Provide the (x, y) coordinate of the cell's center where the given text is located.  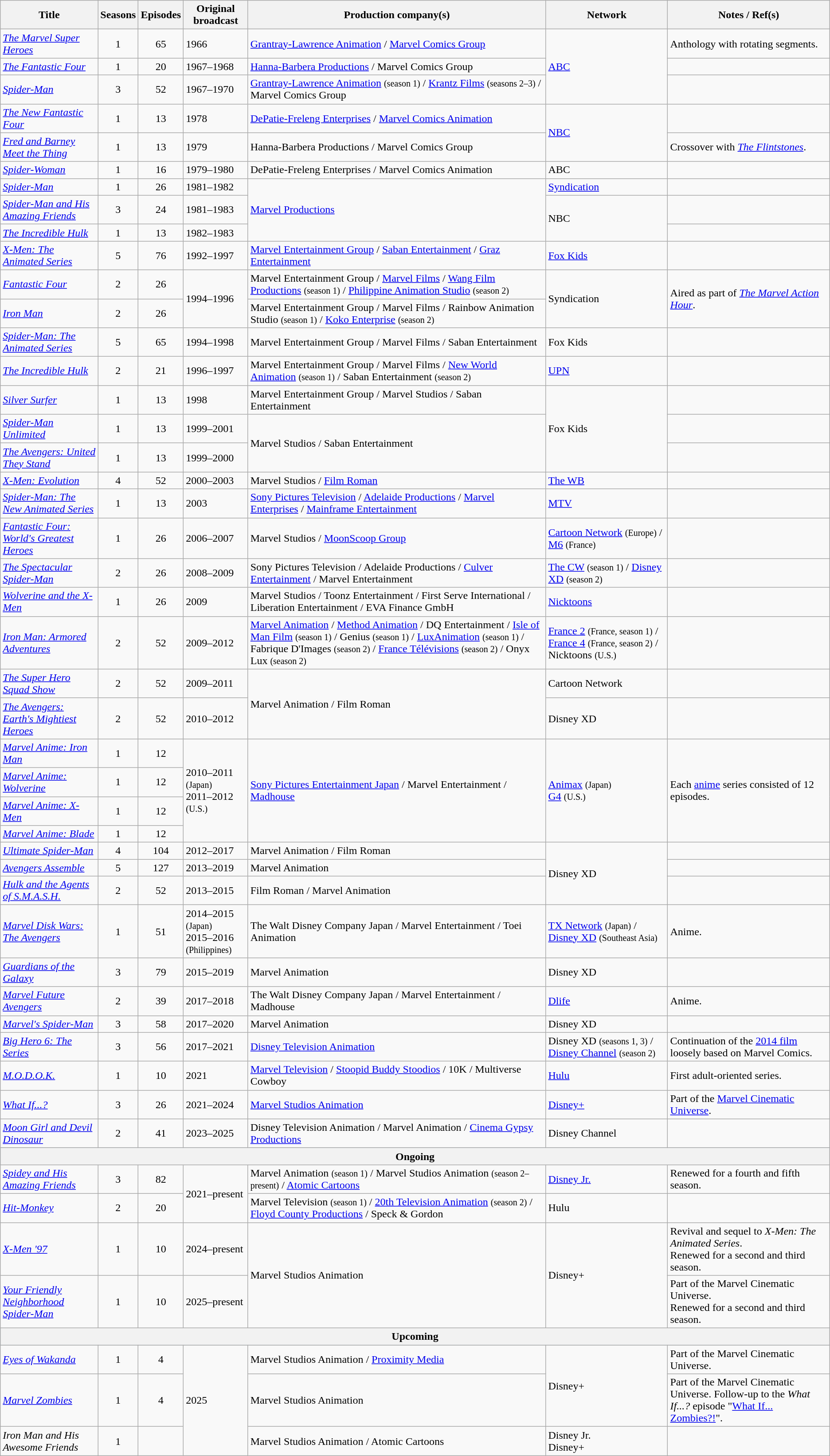
Iron Man and His Awesome Friends (49, 1441)
24 (161, 209)
Continuation of the 2014 film loosely based on Marvel Comics. (748, 1047)
The Walt Disney Company Japan / Marvel Entertainment / Toei Animation (397, 932)
The Super Hero Squad Show (49, 683)
M.O.D.O.K. (49, 1075)
2010–2012 (216, 718)
Title (49, 15)
Marvel Anime: Wolverine (49, 782)
Disney Television Animation / Marvel Animation / Cinema Gypsy Productions (397, 1133)
Disney Jr. (607, 1179)
Disney Television Animation (397, 1047)
Hit-Monkey (49, 1208)
2009 (216, 602)
Marvel Entertainment Group / Saban Entertainment / Graz Entertainment (397, 256)
Hulk and the Agents of S.M.A.S.H. (49, 891)
Disney Channel (607, 1133)
2021–2024 (216, 1105)
Network (607, 15)
79 (161, 972)
2008–2009 (216, 573)
1999–2001 (216, 429)
Marvel Anime: Iron Man (49, 753)
1967–1970 (216, 90)
Marvel Entertainment Group / Marvel Films / Rainbow Animation Studio (season 1) / Koko Enterprise (season 2) (397, 313)
Marvel Anime: Blade (49, 834)
The New Fantastic Four (49, 118)
Marvel Studios / Toonz Entertainment / First Serve International / Liberation Entertainment / EVA Finance GmbH (397, 602)
2013–2015 (216, 891)
Spider-Man Unlimited (49, 429)
Your Friendly Neighborhood Spider-Man (49, 1302)
Silver Surfer (49, 400)
104 (161, 851)
Spider-Man: The Animated Series (49, 342)
Marvel Television / Stoopid Buddy Stoodios / 10K / Multiverse Cowboy (397, 1075)
2015–2019 (216, 972)
Ongoing (415, 1156)
Marvel Studios Animation / Proximity Media (397, 1359)
1999–2000 (216, 458)
Sony Pictures Entertainment Japan / Marvel Entertainment / Madhouse (397, 791)
Marvel Entertainment Group / Marvel Studios / Saban Entertainment (397, 400)
Grantray-Lawrence Animation (season 1) / Krantz Films (seasons 2–3) / Marvel Comics Group (397, 90)
Marvel's Spider-Man (49, 1024)
41 (161, 1133)
76 (161, 256)
Episodes (161, 15)
MTV (607, 503)
1994–1996 (216, 299)
Iron Man (49, 313)
Anthology with rotating segments. (748, 43)
1981–1983 (216, 209)
58 (161, 1024)
1967–1968 (216, 67)
Spidey and His Amazing Friends (49, 1179)
Spider-Man and His Amazing Friends (49, 209)
The WB (607, 480)
Seasons (118, 15)
56 (161, 1047)
1996–1997 (216, 371)
The Marvel Super Heroes (49, 43)
82 (161, 1179)
Each anime series consisted of 12 episodes. (748, 791)
Ultimate Spider-Man (49, 851)
2024–present (216, 1249)
2017–2018 (216, 1001)
Marvel Anime: X-Men (49, 811)
Sony Pictures Television / Adelaide Productions / Culver Entertainment / Marvel Entertainment (397, 573)
The Avengers: United They Stand (49, 458)
Wolverine and the X-Men (49, 602)
127 (161, 868)
Marvel Productions (397, 209)
1979–1980 (216, 170)
Marvel Zombies (49, 1400)
1981–1982 (216, 187)
16 (161, 170)
Marvel Entertainment Group / Marvel Films / Saban Entertainment (397, 342)
First adult-oriented series. (748, 1075)
Guardians of the Galaxy (49, 972)
Film Roman / Marvel Animation (397, 891)
Marvel Animation (season 1) / Marvel Studios Animation (season 2–present) / Atomic Cartoons (397, 1179)
Crossover with The Flintstones. (748, 147)
Marvel Studios / Saban Entertainment (397, 443)
X-Men '97 (49, 1249)
The Avengers: Earth's Mightiest Heroes (49, 718)
Eyes of Wakanda (49, 1359)
Part of the Marvel Cinematic Universe.Renewed for a second and third season. (748, 1302)
Renewed for a fourth and fifth season. (748, 1179)
What If...? (49, 1105)
2009–2011 (216, 683)
2017–2020 (216, 1024)
2021 (216, 1075)
2013–2019 (216, 868)
Fantastic Four (49, 284)
Disney Jr.Disney+ (607, 1441)
Original broadcast (216, 15)
Iron Man: Armored Adventures (49, 642)
Part of the Marvel Cinematic Universe. Follow-up to the What If...? episode "What If... Zombies?!". (748, 1400)
X-Men: Evolution (49, 480)
Avengers Assemble (49, 868)
Moon Girl and Devil Dinosaur (49, 1133)
2003 (216, 503)
2010–2011 (Japan)2011–2012 (U.S.) (216, 791)
2025 (216, 1400)
Production company(s) (397, 15)
Fred and Barney Meet the Thing (49, 147)
Spider-Man: The New Animated Series (49, 503)
1978 (216, 118)
Disney XD (seasons 1, 3) / Disney Channel (season 2) (607, 1047)
Marvel Studios Animation / Atomic Cartoons (397, 1441)
Marvel Future Avengers (49, 1001)
Notes / Ref(s) (748, 15)
2009–2012 (216, 642)
The Walt Disney Company Japan / Marvel Entertainment / Madhouse (397, 1001)
Marvel Disk Wars: The Avengers (49, 932)
2017–2021 (216, 1047)
Sony Pictures Television / Adelaide Productions / Marvel Enterprises / Mainframe Entertainment (397, 503)
X-Men: The Animated Series (49, 256)
2021–present (216, 1193)
Marvel Television (season 1) / 20th Television Animation (season 2) / Floyd County Productions / Speck & Gordon (397, 1208)
Dlife (607, 1001)
1966 (216, 43)
The Spectacular Spider-Man (49, 573)
2025–present (216, 1302)
UPN (607, 371)
TX Network (Japan) / Disney XD (Southeast Asia) (607, 932)
Marvel Studios / MoonScoop Group (397, 538)
Animax (Japan)G4 (U.S.) (607, 791)
Revival and sequel to X-Men: The Animated Series.Renewed for a second and third season. (748, 1249)
39 (161, 1001)
Nicktoons (607, 602)
Spider-Woman (49, 170)
1979 (216, 147)
Big Hero 6: The Series (49, 1047)
Upcoming (415, 1337)
1998 (216, 400)
1982–1983 (216, 232)
21 (161, 371)
Marvel Entertainment Group / Marvel Films / Wang Film Productions (season 1) / Philippine Animation Studio (season 2) (397, 284)
Marvel Entertainment Group / Marvel Films / New World Animation (season 1) / Saban Entertainment (season 2) (397, 371)
Cartoon Network (607, 683)
2006–2007 (216, 538)
Aired as part of The Marvel Action Hour. (748, 299)
Marvel Studios / Film Roman (397, 480)
Grantray-Lawrence Animation / Marvel Comics Group (397, 43)
2023–2025 (216, 1133)
2000–2003 (216, 480)
2012–2017 (216, 851)
Cartoon Network (Europe) / M6 (France) (607, 538)
Fantastic Four: World's Greatest Heroes (49, 538)
1994–1998 (216, 342)
1992–1997 (216, 256)
The CW (season 1) / Disney XD (season 2) (607, 573)
France 2 (France, season 1) / France 4 (France, season 2) / Nicktoons (U.S.) (607, 642)
51 (161, 932)
2014–2015 (Japan)2015–2016 (Philippines) (216, 932)
The Fantastic Four (49, 67)
